Determine the [x, y] coordinate at the center of the cell enclosing the given text.  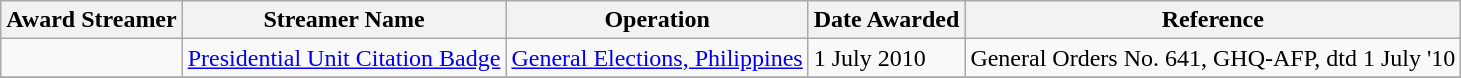
Operation [657, 20]
General Orders No. 641, GHQ-AFP, dtd 1 July '10 [1213, 58]
Streamer Name [344, 20]
Presidential Unit Citation Badge [344, 58]
Award Streamer [92, 20]
Date Awarded [886, 20]
General Elections, Philippines [657, 58]
1 July 2010 [886, 58]
Reference [1213, 20]
